Identify which cell holds the provided text, then report its (x, y) central coordinate. 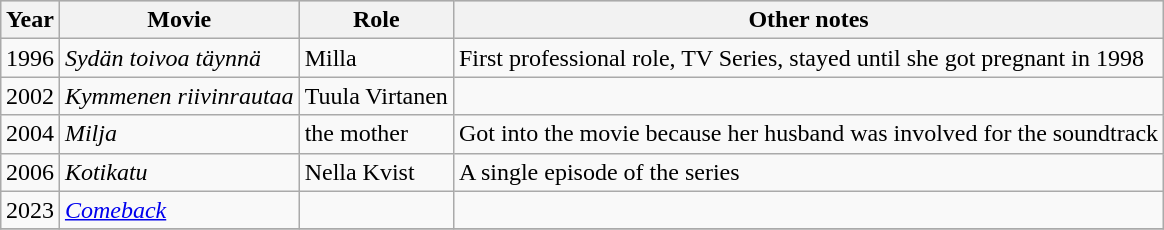
Milja (179, 134)
Comeback (179, 210)
the mother (376, 134)
2006 (30, 172)
Sydän toivoa täynnä (179, 58)
Got into the movie because her husband was involved for the soundtrack (808, 134)
Nella Kvist (376, 172)
1996 (30, 58)
2023 (30, 210)
2004 (30, 134)
Movie (179, 20)
Tuula Virtanen (376, 96)
Kotikatu (179, 172)
Year (30, 20)
Other notes (808, 20)
Kymmenen riivinrautaa (179, 96)
First professional role, TV Series, stayed until she got pregnant in 1998 (808, 58)
2002 (30, 96)
Role (376, 20)
A single episode of the series (808, 172)
Milla (376, 58)
